Return the (x, y) coordinate for the center point of the cell that contains the specified text.  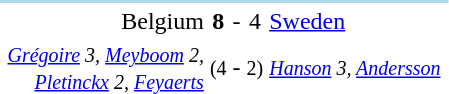
Belgium (106, 21)
Sweden (355, 21)
8 (218, 21)
- (236, 21)
4 (255, 21)
